Capture the cell that displays the provided text and extract its (X, Y) central coordinate. 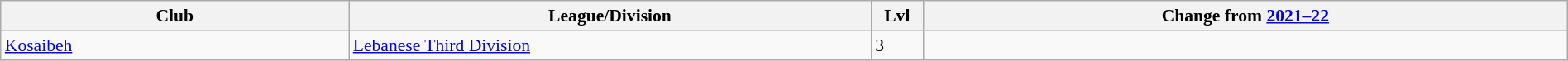
Lebanese Third Division (610, 45)
Kosaibeh (175, 45)
Club (175, 16)
3 (896, 45)
Change from 2021–22 (1245, 16)
League/Division (610, 16)
Lvl (896, 16)
